Capture the cell that displays the provided text and extract its (X, Y) central coordinate. 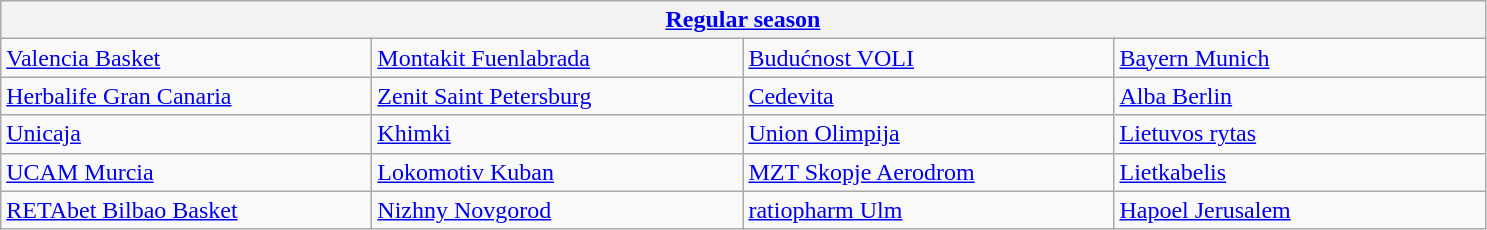
Budućnost VOLI (928, 58)
Alba Berlin (1300, 96)
Bayern Munich (1300, 58)
Khimki (558, 134)
Valencia Basket (186, 58)
Lietuvos rytas (1300, 134)
ratiopharm Ulm (928, 210)
RETAbet Bilbao Basket (186, 210)
Unicaja (186, 134)
Union Olimpija (928, 134)
Lokomotiv Kuban (558, 172)
Nizhny Novgorod (558, 210)
MZT Skopje Aerodrom (928, 172)
Herbalife Gran Canaria (186, 96)
Regular season (743, 20)
Cedevita (928, 96)
Zenit Saint Petersburg (558, 96)
Hapoel Jerusalem (1300, 210)
Lietkabelis (1300, 172)
UCAM Murcia (186, 172)
Montakit Fuenlabrada (558, 58)
